Extract the [X, Y] coordinate from the center of the cell holding the provided text.  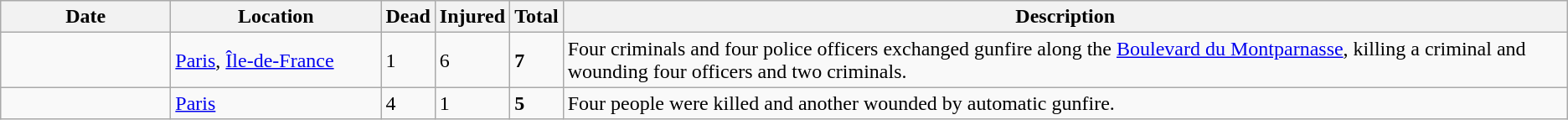
6 [472, 60]
7 [537, 60]
Location [276, 17]
Injured [472, 17]
5 [537, 103]
Total [537, 17]
Paris, Île-de-France [276, 60]
Paris [276, 103]
4 [408, 103]
Description [1065, 17]
Dead [408, 17]
Date [85, 17]
Four people were killed and another wounded by automatic gunfire. [1065, 103]
